Return [x, y] of the center of cell containing provided text 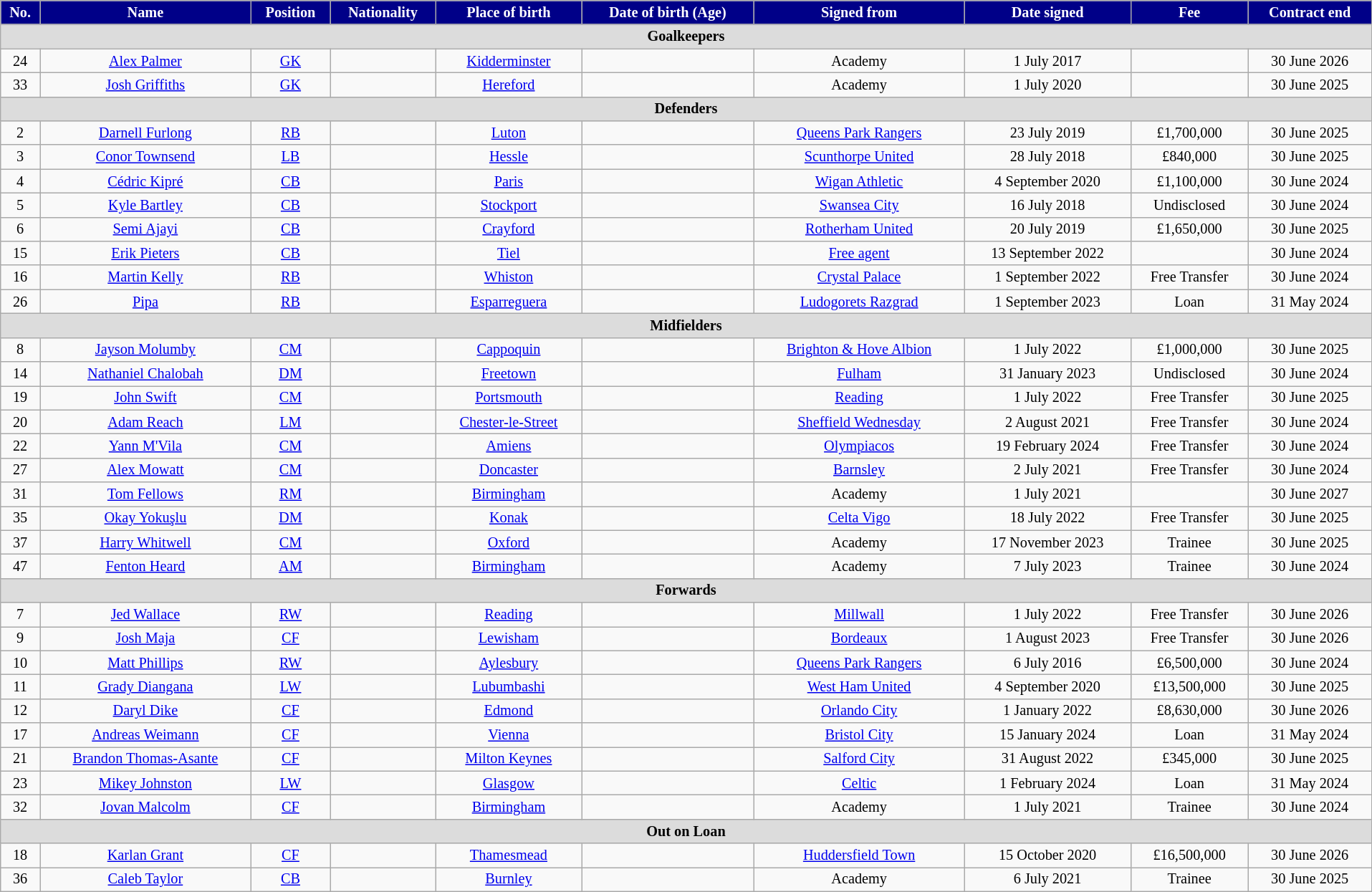
Edmond [509, 711]
Out on Loan [686, 831]
21 [20, 759]
£1,000,000 [1189, 350]
15 [20, 253]
Daryl Dike [146, 711]
John Swift [146, 398]
10 [20, 663]
19 [20, 398]
Karlan Grant [146, 855]
Lubumbashi [509, 686]
Tom Fellows [146, 494]
Fee [1189, 12]
14 [20, 373]
22 [20, 446]
£345,000 [1189, 759]
£8,630,000 [1189, 711]
7 July 2023 [1047, 566]
Yann M'Vila [146, 446]
Lewisham [509, 638]
Mikey Johnston [146, 783]
Semi Ajayi [146, 229]
Portsmouth [509, 398]
17 [20, 735]
Rotherham United [859, 229]
Pipa [146, 302]
£6,500,000 [1189, 663]
Fenton Heard [146, 566]
Fulham [859, 373]
36 [20, 879]
Wigan Athletic [859, 181]
Erik Pieters [146, 253]
£16,500,000 [1189, 855]
Conor Townsend [146, 157]
Date of birth (Age) [668, 12]
Burnley [509, 879]
Nathaniel Chalobah [146, 373]
Forwards [686, 590]
Date signed [1047, 12]
2 July 2021 [1047, 470]
Signed from [859, 12]
13 September 2022 [1047, 253]
4 [20, 181]
Caleb Taylor [146, 879]
7 [20, 614]
Alex Mowatt [146, 470]
Esparreguera [509, 302]
Brandon Thomas-Asante [146, 759]
1 July 2017 [1047, 60]
Goalkeepers [686, 37]
Chester-le-Street [509, 422]
Bordeaux [859, 638]
Tiel [509, 253]
£1,700,000 [1189, 133]
2 [20, 133]
1 July 2020 [1047, 85]
Midfielders [686, 325]
Scunthorpe United [859, 157]
20 July 2019 [1047, 229]
£1,100,000 [1189, 181]
Jed Wallace [146, 614]
31 [20, 494]
Cappoquin [509, 350]
Jovan Malcolm [146, 807]
£13,500,000 [1189, 686]
Sheffield Wednesday [859, 422]
33 [20, 85]
Cédric Kipré [146, 181]
15 October 2020 [1047, 855]
£1,650,000 [1189, 229]
Paris [509, 181]
Huddersfield Town [859, 855]
LM [290, 422]
Andreas Weimann [146, 735]
RM [290, 494]
Hessle [509, 157]
Kidderminster [509, 60]
Place of birth [509, 12]
47 [20, 566]
18 [20, 855]
Aylesbury [509, 663]
Josh Maja [146, 638]
1 January 2022 [1047, 711]
AM [290, 566]
11 [20, 686]
Jayson Molumby [146, 350]
Thamesmead [509, 855]
Vienna [509, 735]
Okay Yokuşlu [146, 518]
27 [20, 470]
1 September 2022 [1047, 277]
3 [20, 157]
6 [20, 229]
Grady Diangana [146, 686]
1 February 2024 [1047, 783]
24 [20, 60]
9 [20, 638]
5 [20, 205]
Doncaster [509, 470]
Amiens [509, 446]
Darnell Furlong [146, 133]
Defenders [686, 109]
37 [20, 542]
Brighton & Hove Albion [859, 350]
£840,000 [1189, 157]
1 September 2023 [1047, 302]
16 July 2018 [1047, 205]
15 January 2024 [1047, 735]
28 July 2018 [1047, 157]
19 February 2024 [1047, 446]
Name [146, 12]
17 November 2023 [1047, 542]
2 August 2021 [1047, 422]
18 July 2022 [1047, 518]
Konak [509, 518]
Martin Kelly [146, 277]
Swansea City [859, 205]
20 [20, 422]
Millwall [859, 614]
23 [20, 783]
Adam Reach [146, 422]
Luton [509, 133]
Bristol City [859, 735]
Crystal Palace [859, 277]
Salford City [859, 759]
Hereford [509, 85]
Glasgow [509, 783]
West Ham United [859, 686]
26 [20, 302]
Contract end [1310, 12]
Celta Vigo [859, 518]
Harry Whitwell [146, 542]
Olympiacos [859, 446]
Ludogorets Razgrad [859, 302]
Nationality [383, 12]
Celtic [859, 783]
Stockport [509, 205]
Milton Keynes [509, 759]
Kyle Bartley [146, 205]
Oxford [509, 542]
8 [20, 350]
Position [290, 12]
LB [290, 157]
30 June 2027 [1310, 494]
35 [20, 518]
1 August 2023 [1047, 638]
6 July 2016 [1047, 663]
Josh Griffiths [146, 85]
23 July 2019 [1047, 133]
Alex Palmer [146, 60]
Matt Phillips [146, 663]
Barnsley [859, 470]
12 [20, 711]
Orlando City [859, 711]
Freetown [509, 373]
16 [20, 277]
Crayford [509, 229]
Whiston [509, 277]
32 [20, 807]
6 July 2021 [1047, 879]
31 January 2023 [1047, 373]
No. [20, 12]
Free agent [859, 253]
31 August 2022 [1047, 759]
